Identify which cell holds the provided text, then report its [x, y] central coordinate. 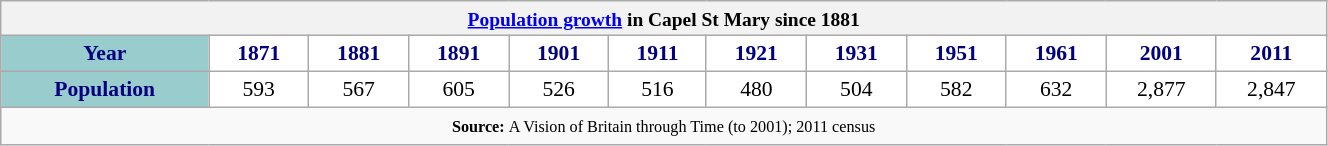
504 [856, 90]
1921 [756, 54]
632 [1056, 90]
1911 [658, 54]
526 [559, 90]
582 [956, 90]
516 [658, 90]
1871 [259, 54]
2011 [1271, 54]
1901 [559, 54]
Year [105, 54]
Population [105, 90]
1931 [856, 54]
1961 [1056, 54]
1881 [359, 54]
605 [459, 90]
480 [756, 90]
2001 [1161, 54]
593 [259, 90]
Source: A Vision of Britain through Time (to 2001); 2011 census [664, 126]
2,877 [1161, 90]
1951 [956, 54]
567 [359, 90]
2,847 [1271, 90]
Population growth in Capel St Mary since 1881 [664, 18]
1891 [459, 54]
